Return [X, Y] of the center of cell containing provided text 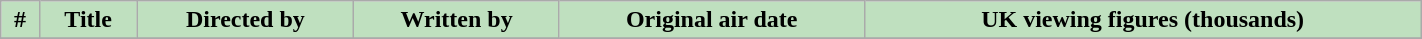
Written by [457, 20]
Directed by [246, 20]
# [20, 20]
Original air date [712, 20]
UK viewing figures (thousands) [1142, 20]
Title [88, 20]
